Detect which cell encompasses the target text, then output its [X, Y] center coordinate. 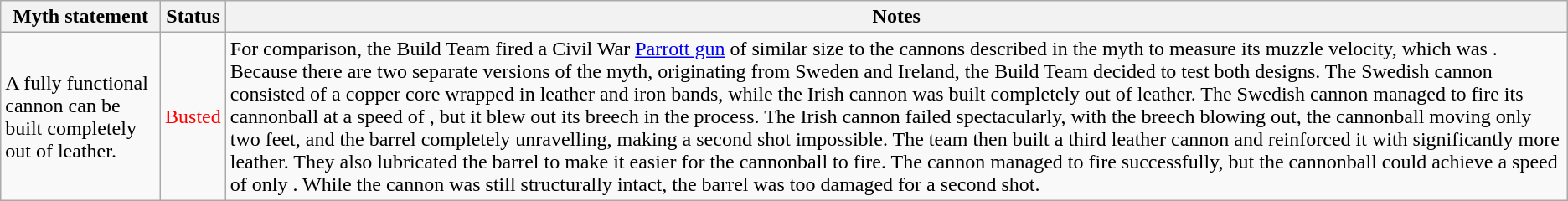
Status [193, 17]
Busted [193, 116]
Myth statement [80, 17]
A fully functional cannon can be built completely out of leather. [80, 116]
Notes [896, 17]
